Scan for the cell matching the given text and deliver its [x, y] coordinate at center. 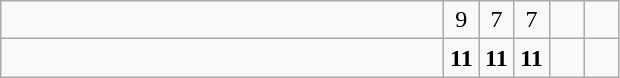
9 [462, 20]
